For the text-containing cell, return its midpoint in (x, y) coordinate format. 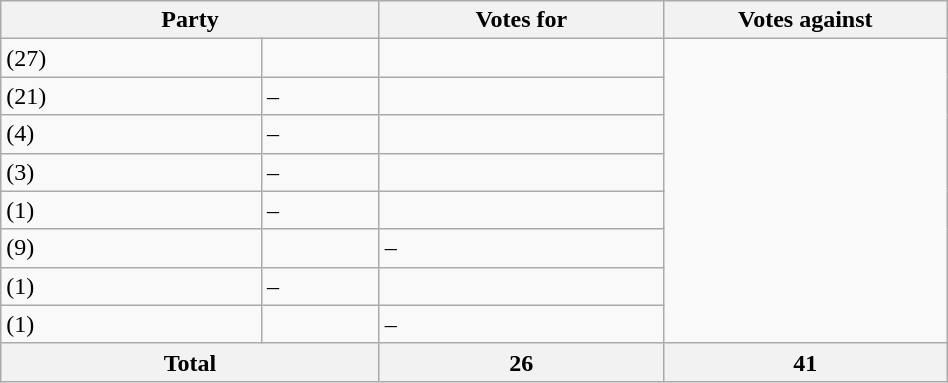
(3) (132, 172)
(9) (132, 248)
Votes for (521, 20)
26 (521, 362)
(4) (132, 134)
(27) (132, 58)
(21) (132, 96)
Total (190, 362)
41 (805, 362)
Votes against (805, 20)
Party (190, 20)
